For the text-containing cell, return its midpoint in (x, y) coordinate format. 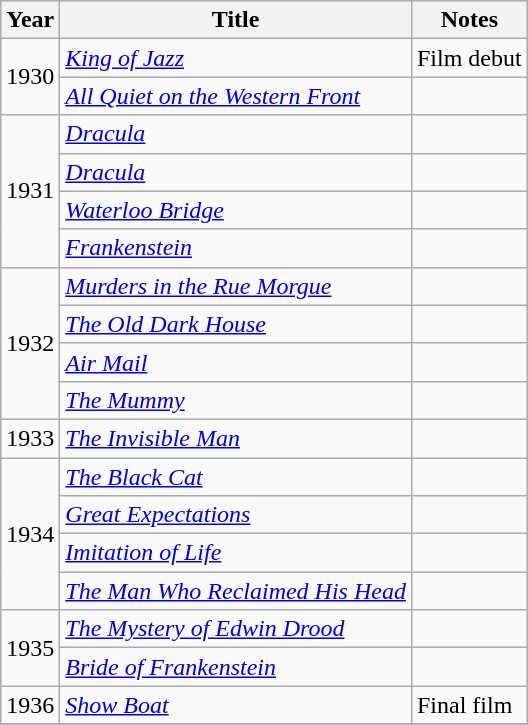
1934 (30, 534)
The Invisible Man (236, 438)
The Man Who Reclaimed His Head (236, 591)
All Quiet on the Western Front (236, 96)
Bride of Frankenstein (236, 667)
Final film (469, 705)
Show Boat (236, 705)
The Mummy (236, 400)
1936 (30, 705)
1930 (30, 77)
1933 (30, 438)
Murders in the Rue Morgue (236, 286)
King of Jazz (236, 58)
Year (30, 20)
The Old Dark House (236, 324)
1931 (30, 191)
The Black Cat (236, 477)
Air Mail (236, 362)
The Mystery of Edwin Drood (236, 629)
1935 (30, 648)
Frankenstein (236, 248)
1932 (30, 343)
Waterloo Bridge (236, 210)
Title (236, 20)
Imitation of Life (236, 553)
Notes (469, 20)
Great Expectations (236, 515)
Film debut (469, 58)
